Identify which cell holds the provided text, then report its [X, Y] central coordinate. 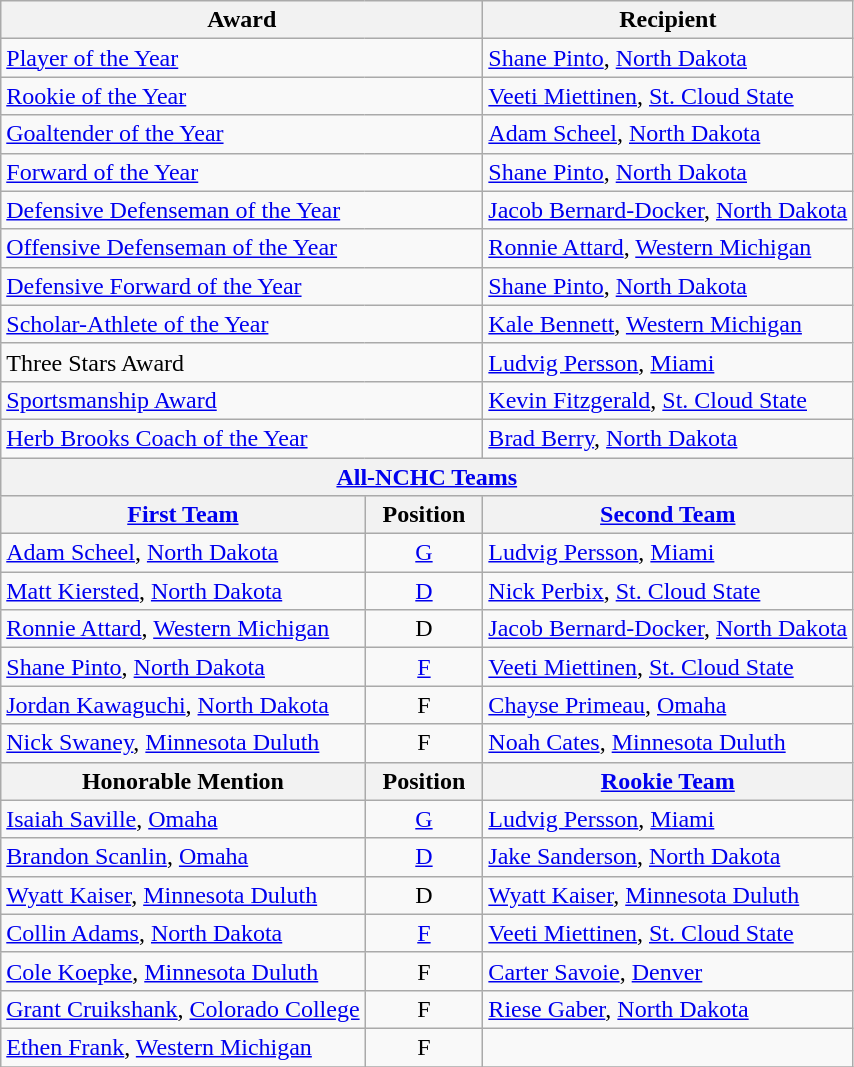
Defensive Forward of the Year [242, 286]
Rookie of the Year [242, 96]
Brandon Scanlin, Omaha [183, 857]
Grant Cruikshank, Colorado College [183, 1009]
Jordan Kawaguchi, North Dakota [183, 705]
Offensive Defenseman of the Year [242, 248]
Jake Sanderson, North Dakota [668, 857]
Three Stars Award [242, 362]
Sportsmanship Award [242, 400]
Matt Kiersted, North Dakota [183, 591]
Riese Gaber, North Dakota [668, 1009]
Nick Perbix, St. Cloud State [668, 591]
Herb Brooks Coach of the Year [242, 438]
All-NCHC Teams [427, 477]
Carter Savoie, Denver [668, 971]
Ethen Frank, Western Michigan [183, 1047]
Collin Adams, North Dakota [183, 933]
Scholar-Athlete of the Year [242, 324]
First Team [183, 515]
Defensive Defenseman of the Year [242, 210]
Rookie Team [668, 781]
Nick Swaney, Minnesota Duluth [183, 743]
Second Team [668, 515]
Kale Bennett, Western Michigan [668, 324]
Noah Cates, Minnesota Duluth [668, 743]
Award [242, 20]
Kevin Fitzgerald, St. Cloud State [668, 400]
Recipient [668, 20]
Forward of the Year [242, 172]
Isaiah Saville, Omaha [183, 819]
Goaltender of the Year [242, 134]
Brad Berry, North Dakota [668, 438]
Player of the Year [242, 58]
Cole Koepke, Minnesota Duluth [183, 971]
Honorable Mention [183, 781]
Chayse Primeau, Omaha [668, 705]
